Search for the cell housing the specified text and yield its (x, y) center coordinate. 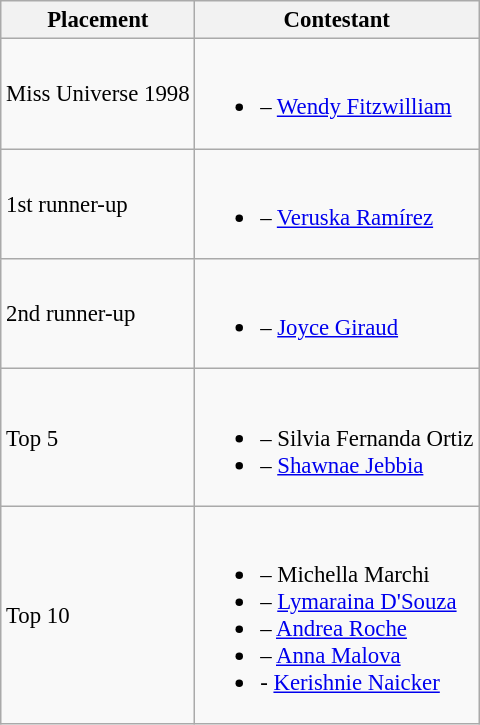
2nd runner-up (98, 314)
– Wendy Fitzwilliam (337, 94)
Contestant (337, 20)
– Joyce Giraud (337, 314)
Top 5 (98, 438)
– Michella Marchi – Lymaraina D'Souza – Andrea Roche – Anna Malova - Kerishnie Naicker (337, 615)
Top 10 (98, 615)
– Veruska Ramírez (337, 204)
Miss Universe 1998 (98, 94)
1st runner-up (98, 204)
– Silvia Fernanda Ortiz – Shawnae Jebbia (337, 438)
Placement (98, 20)
